Detect which cell encompasses the target text, then output its (x, y) center coordinate. 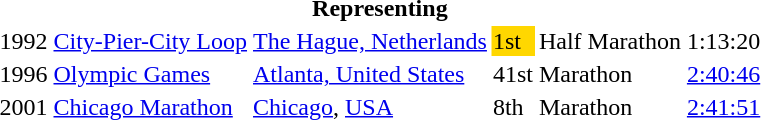
2:40:46 (723, 74)
City-Pier-City Loop (150, 41)
1st (512, 41)
Half Marathon (610, 41)
Atlanta, United States (370, 74)
Olympic Games (150, 74)
1:13:20 (723, 41)
Marathon (610, 74)
41st (512, 74)
The Hague, Netherlands (370, 41)
